Locate the cell with the specified text and output its [x, y] center coordinate. 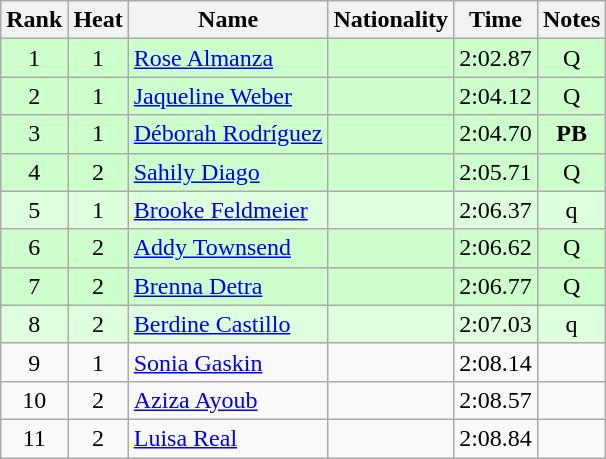
Luisa Real [228, 438]
Rose Almanza [228, 58]
Sahily Diago [228, 172]
2:04.12 [496, 96]
Nationality [391, 20]
PB [571, 134]
Notes [571, 20]
Berdine Castillo [228, 324]
8 [34, 324]
Aziza Ayoub [228, 400]
4 [34, 172]
Brenna Detra [228, 286]
2:08.84 [496, 438]
2:05.71 [496, 172]
2:08.14 [496, 362]
2:02.87 [496, 58]
Heat [98, 20]
2:08.57 [496, 400]
2:06.77 [496, 286]
7 [34, 286]
2:07.03 [496, 324]
3 [34, 134]
Sonia Gaskin [228, 362]
9 [34, 362]
Addy Townsend [228, 248]
Time [496, 20]
2:06.37 [496, 210]
Brooke Feldmeier [228, 210]
Rank [34, 20]
Déborah Rodríguez [228, 134]
2:06.62 [496, 248]
10 [34, 400]
Jaqueline Weber [228, 96]
Name [228, 20]
11 [34, 438]
6 [34, 248]
5 [34, 210]
2:04.70 [496, 134]
